Pinpoint the cell where the given text exists, returning its (X, Y) midpoint coordinate. 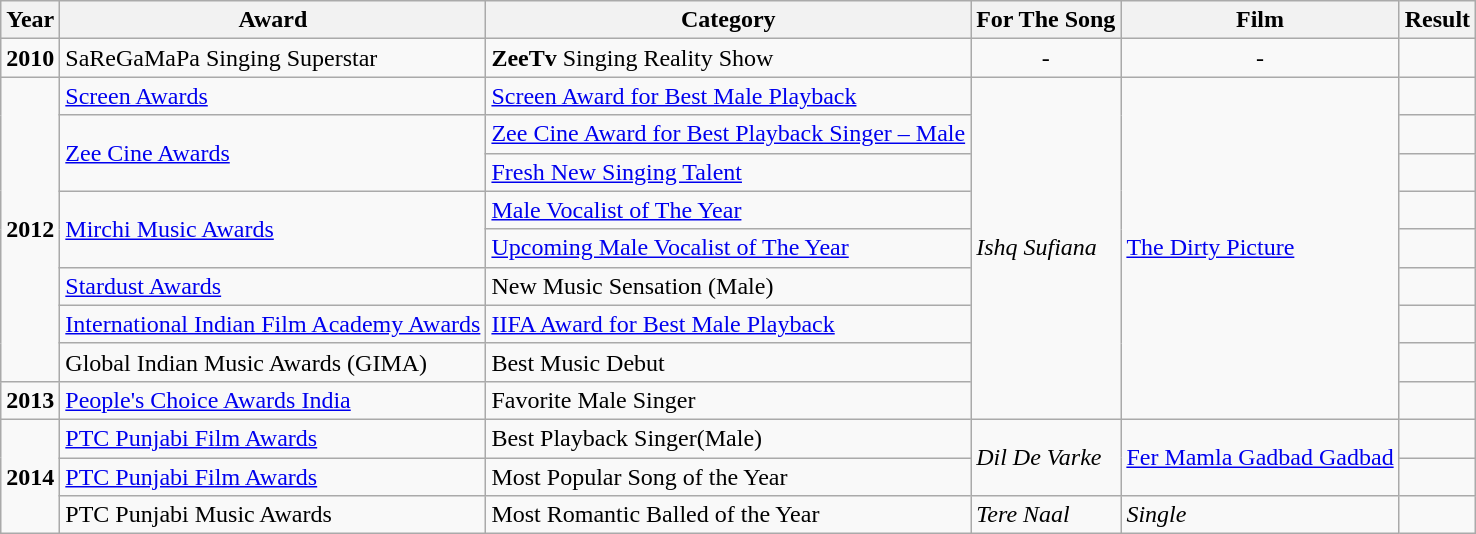
Film (1260, 20)
Male Vocalist of The Year (728, 210)
New Music Sensation (Male) (728, 286)
Favorite Male Singer (728, 400)
Tere Naal (1046, 515)
Most Romantic Balled of the Year (728, 515)
Year (30, 20)
For The Song (1046, 20)
The Dirty Picture (1260, 248)
Screen Awards (273, 96)
2013 (30, 400)
2010 (30, 58)
Upcoming Male Vocalist of The Year (728, 248)
Mirchi Music Awards (273, 229)
2012 (30, 229)
Zee Cine Award for Best Playback Singer – Male (728, 134)
2014 (30, 476)
PTC Punjabi Music Awards (273, 515)
Award (273, 20)
Most Popular Song of the Year (728, 477)
Screen Award for Best Male Playback (728, 96)
International Indian Film Academy Awards (273, 324)
People's Choice Awards India (273, 400)
Result (1437, 20)
Fresh New Singing Talent (728, 172)
Best Playback Singer(Male) (728, 438)
Stardust Awards (273, 286)
Category (728, 20)
Zee Cine Awards (273, 153)
IIFA Award for Best Male Playback (728, 324)
Global Indian Music Awards (GIMA) (273, 362)
Dil De Varke (1046, 457)
Ishq Sufiana (1046, 248)
SaReGaMaPa Singing Superstar (273, 58)
ZeeTv Singing Reality Show (728, 58)
Single (1260, 515)
Best Music Debut (728, 362)
Fer Mamla Gadbad Gadbad (1260, 457)
